Determine the (X, Y) coordinate at the center of the cell enclosing the given text.  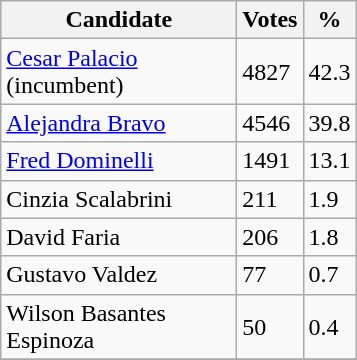
4546 (270, 123)
David Faria (119, 237)
1491 (270, 161)
Candidate (119, 20)
4827 (270, 72)
Fred Dominelli (119, 161)
% (330, 20)
Votes (270, 20)
50 (270, 326)
1.9 (330, 199)
Cinzia Scalabrini (119, 199)
0.4 (330, 326)
211 (270, 199)
13.1 (330, 161)
Wilson Basantes Espinoza (119, 326)
0.7 (330, 275)
Alejandra Bravo (119, 123)
Gustavo Valdez (119, 275)
206 (270, 237)
77 (270, 275)
39.8 (330, 123)
1.8 (330, 237)
Cesar Palacio (incumbent) (119, 72)
42.3 (330, 72)
